Find where the given text appears and provide that cell's center as (x, y) coordinate. 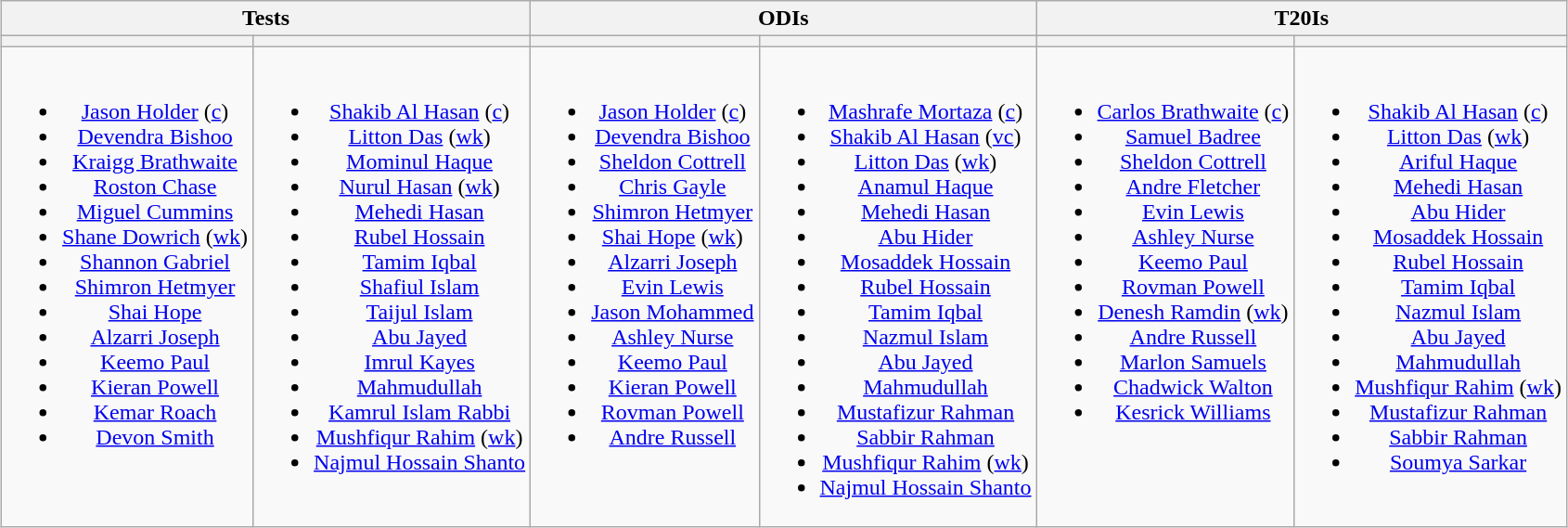
T20Is (1301, 19)
Tests (266, 19)
ODIs (783, 19)
